For the text-containing cell, return its midpoint in (x, y) coordinate format. 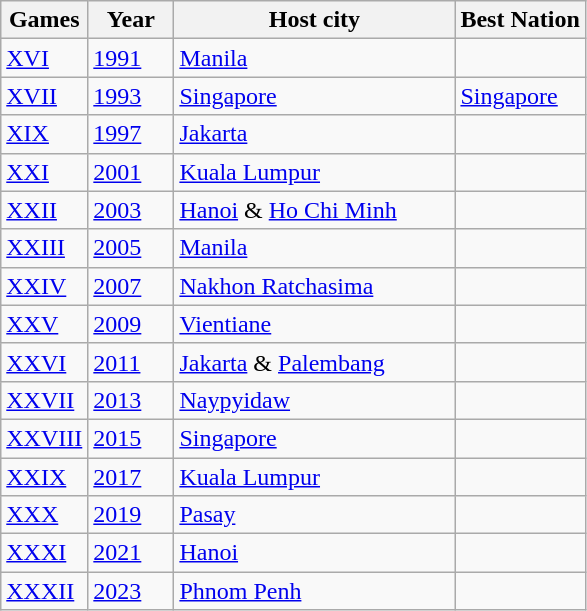
XXV (44, 324)
2015 (131, 438)
XXX (44, 515)
1991 (131, 58)
Games (44, 20)
Phnom Penh (314, 591)
XXVIII (44, 438)
2009 (131, 324)
Best Nation (520, 20)
Hanoi (314, 553)
Host city (314, 20)
XXII (44, 210)
1993 (131, 96)
2019 (131, 515)
XXVII (44, 400)
XXIV (44, 286)
Hanoi & Ho Chi Minh (314, 210)
Pasay (314, 515)
1997 (131, 134)
2013 (131, 400)
2005 (131, 248)
2011 (131, 362)
XXXI (44, 553)
XVII (44, 96)
XXI (44, 172)
Jakarta & Palembang (314, 362)
2007 (131, 286)
Naypyidaw (314, 400)
2021 (131, 553)
2001 (131, 172)
2017 (131, 477)
XXXII (44, 591)
XIX (44, 134)
XXVI (44, 362)
XXIX (44, 477)
2003 (131, 210)
Year (131, 20)
Vientiane (314, 324)
XVI (44, 58)
XXIII (44, 248)
Jakarta (314, 134)
2023 (131, 591)
Nakhon Ratchasima (314, 286)
